Output the (X, Y) coordinate of the center of the cell containing the given text.  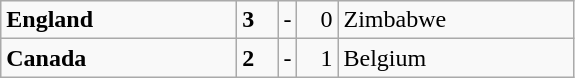
3 (258, 20)
0 (318, 20)
2 (258, 58)
Canada (119, 58)
1 (318, 58)
Zimbabwe (456, 20)
Belgium (456, 58)
England (119, 20)
